Provide the [x, y] coordinate of the cell's center where the given text is located.  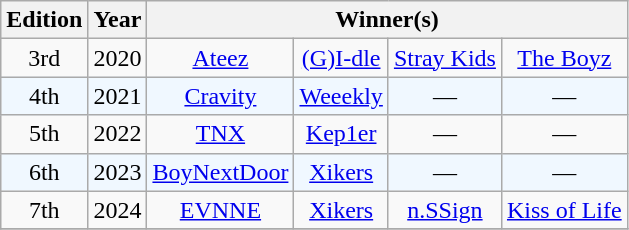
Year [118, 20]
The Boyz [564, 58]
Cravity [220, 96]
n.SSign [444, 210]
2021 [118, 96]
Ateez [220, 58]
3rd [44, 58]
BoyNextDoor [220, 172]
7th [44, 210]
2024 [118, 210]
(G)I-dle [341, 58]
Edition [44, 20]
Winner(s) [387, 20]
Kep1er [341, 134]
6th [44, 172]
EVNNE [220, 210]
2020 [118, 58]
4th [44, 96]
2023 [118, 172]
Kiss of Life [564, 210]
5th [44, 134]
Weeekly [341, 96]
Stray Kids [444, 58]
TNX [220, 134]
2022 [118, 134]
